Determine the [X, Y] coordinate at the center of the cell enclosing the given text.  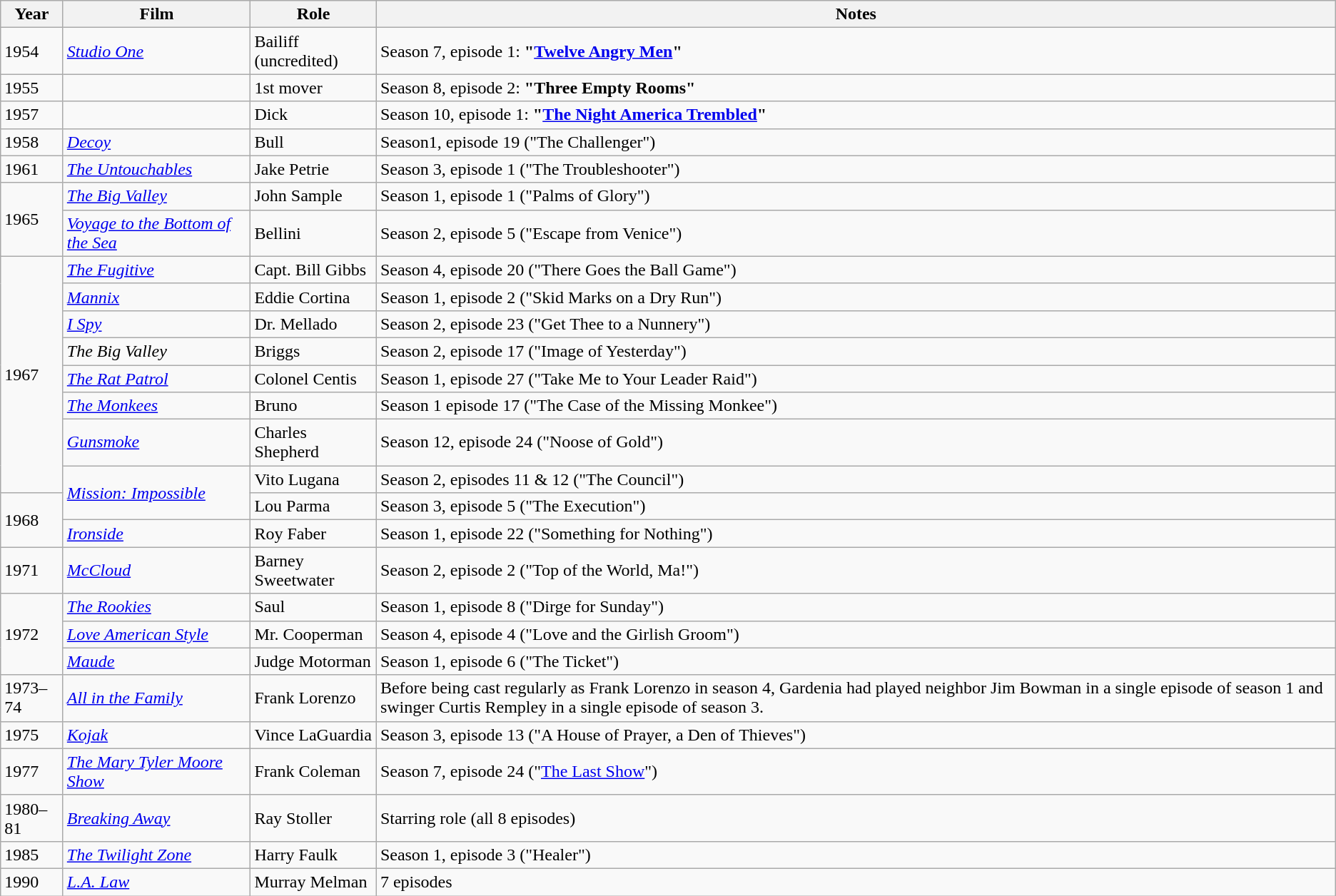
Colonel Centis [313, 379]
Season 2, episode 23 ("Get Thee to a Nunnery") [856, 324]
Season 3, episode 13 ("A House of Prayer, a Den of Thieves") [856, 735]
Gunsmoke [157, 442]
Role [313, 14]
Charles Shepherd [313, 442]
Dick [313, 115]
1977 [32, 772]
1955 [32, 88]
Season 1, episode 2 ("Skid Marks on a Dry Run") [856, 297]
Mannix [157, 297]
I Spy [157, 324]
1980–81 [32, 818]
Roy Faber [313, 534]
Lou Parma [313, 506]
1957 [32, 115]
Frank Coleman [313, 772]
1990 [32, 882]
1973–74 [32, 698]
Season 1, episode 6 ("The Ticket") [856, 661]
Year [32, 14]
Season 1, episode 1 ("Palms of Glory") [856, 196]
Decoy [157, 142]
7 episodes [856, 882]
John Sample [313, 196]
Season 3, episode 5 ("The Execution") [856, 506]
McCloud [157, 571]
1st mover [313, 88]
1958 [32, 142]
Starring role (all 8 episodes) [856, 818]
Judge Motorman [313, 661]
Vince LaGuardia [313, 735]
Mr. Cooperman [313, 634]
Studio One [157, 51]
Bellini [313, 233]
Season 4, episode 20 ("There Goes the Ball Game") [856, 270]
Season 3, episode 1 ("The Troubleshooter") [856, 169]
The Rookies [157, 607]
Notes [856, 14]
1971 [32, 571]
Season 4, episode 4 ("Love and the Girlish Groom") [856, 634]
Season 2, episode 2 ("Top of the World, Ma!") [856, 571]
Ray Stoller [313, 818]
Season1, episode 19 ("The Challenger") [856, 142]
Season 2, episode 17 ("Image of Yesterday") [856, 351]
The Fugitive [157, 270]
1954 [32, 51]
Season 7, episode 1: "Twelve Angry Men" [856, 51]
Season 10, episode 1: "The Night America Trembled" [856, 115]
Capt. Bill Gibbs [313, 270]
Ironside [157, 534]
1965 [32, 220]
Maude [157, 661]
1968 [32, 520]
The Untouchables [157, 169]
The Twilight Zone [157, 855]
L.A. Law [157, 882]
Vito Lugana [313, 479]
Murray Melman [313, 882]
Season 7, episode 24 ("The Last Show") [856, 772]
Saul [313, 607]
Breaking Away [157, 818]
All in the Family [157, 698]
1967 [32, 375]
The Rat Patrol [157, 379]
Season 2, episode 5 ("Escape from Venice") [856, 233]
Season 8, episode 2: "Three Empty Rooms" [856, 88]
1975 [32, 735]
Season 1, episode 8 ("Dirge for Sunday") [856, 607]
Bailiff (uncredited) [313, 51]
Season 2, episodes 11 & 12 ("The Council") [856, 479]
The Mary Tyler Moore Show [157, 772]
Eddie Cortina [313, 297]
Kojak [157, 735]
Film [157, 14]
The Monkees [157, 406]
Love American Style [157, 634]
Season 12, episode 24 ("Noose of Gold") [856, 442]
Jake Petrie [313, 169]
Bruno [313, 406]
1972 [32, 634]
Briggs [313, 351]
Dr. Mellado [313, 324]
1985 [32, 855]
Harry Faulk [313, 855]
Mission: Impossible [157, 493]
Bull [313, 142]
Barney Sweetwater [313, 571]
Season 1, episode 22 ("Something for Nothing") [856, 534]
Season 1 episode 17 ("The Case of the Missing Monkee") [856, 406]
1961 [32, 169]
Season 1, episode 3 ("Healer") [856, 855]
Voyage to the Bottom of the Sea [157, 233]
Frank Lorenzo [313, 698]
Season 1, episode 27 ("Take Me to Your Leader Raid") [856, 379]
